Output the [X, Y] coordinate of the center of the cell containing the given text.  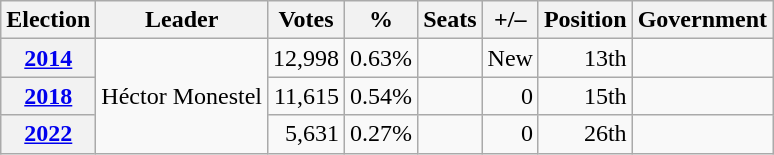
Héctor Monestel [182, 96]
13th [585, 58]
11,615 [306, 96]
15th [585, 96]
2022 [48, 134]
Election [48, 20]
Position [585, 20]
% [382, 20]
26th [585, 134]
Seats [450, 20]
5,631 [306, 134]
0.27% [382, 134]
Government [702, 20]
Votes [306, 20]
2014 [48, 58]
2018 [48, 96]
+/– [510, 20]
0.54% [382, 96]
Leader [182, 20]
0.63% [382, 58]
12,998 [306, 58]
New [510, 58]
